Return (X, Y) of the center of cell containing provided text 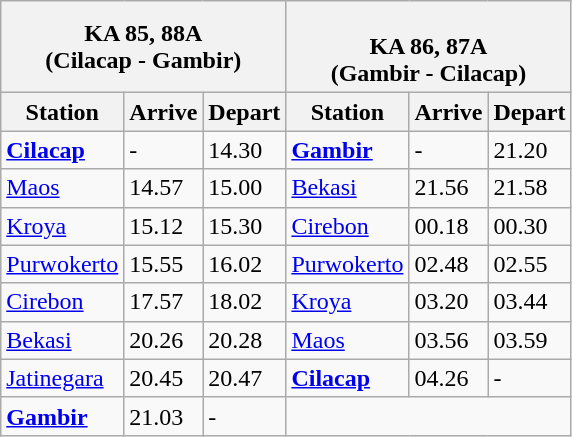
02.55 (530, 264)
Jatinegara (62, 378)
15.00 (244, 188)
20.26 (164, 340)
02.48 (448, 264)
21.58 (530, 188)
17.57 (164, 302)
21.03 (164, 416)
21.56 (448, 188)
16.02 (244, 264)
20.28 (244, 340)
20.45 (164, 378)
15.12 (164, 226)
KA 85, 88A(Cilacap - Gambir) (144, 47)
04.26 (448, 378)
14.57 (164, 188)
03.20 (448, 302)
21.20 (530, 150)
14.30 (244, 150)
15.30 (244, 226)
18.02 (244, 302)
03.59 (530, 340)
15.55 (164, 264)
00.18 (448, 226)
20.47 (244, 378)
03.44 (530, 302)
KA 86, 87A (Gambir - Cilacap) (428, 47)
03.56 (448, 340)
00.30 (530, 226)
